Return the (X, Y) coordinate for the center point of the cell that contains the specified text.  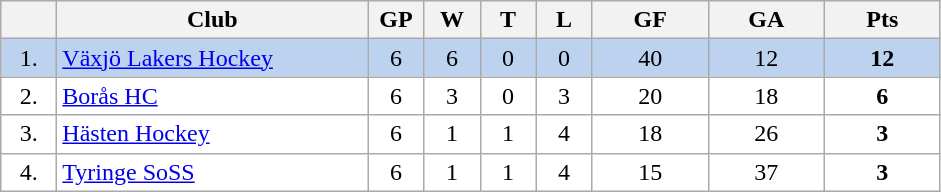
3. (29, 134)
GP (396, 20)
Tyringe SoSS (212, 172)
4. (29, 172)
T (508, 20)
Borås HC (212, 96)
GF (650, 20)
15 (650, 172)
W (452, 20)
37 (766, 172)
L (564, 20)
Hästen Hockey (212, 134)
Club (212, 20)
Pts (882, 20)
Växjö Lakers Hockey (212, 58)
2. (29, 96)
26 (766, 134)
GA (766, 20)
1. (29, 58)
40 (650, 58)
20 (650, 96)
